Detect which cell encompasses the target text, then output its (X, Y) center coordinate. 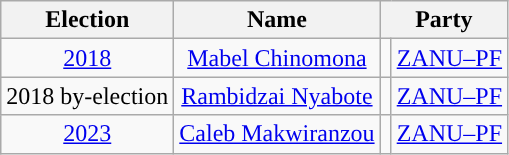
2018 (88, 58)
Name (277, 20)
Party (444, 20)
2018 by-election (88, 96)
2023 (88, 134)
Mabel Chinomona (277, 58)
Rambidzai Nyabote (277, 96)
Caleb Makwiranzou (277, 134)
Election (88, 20)
